Provide the [X, Y] coordinate of the cell's center where the given text is located.  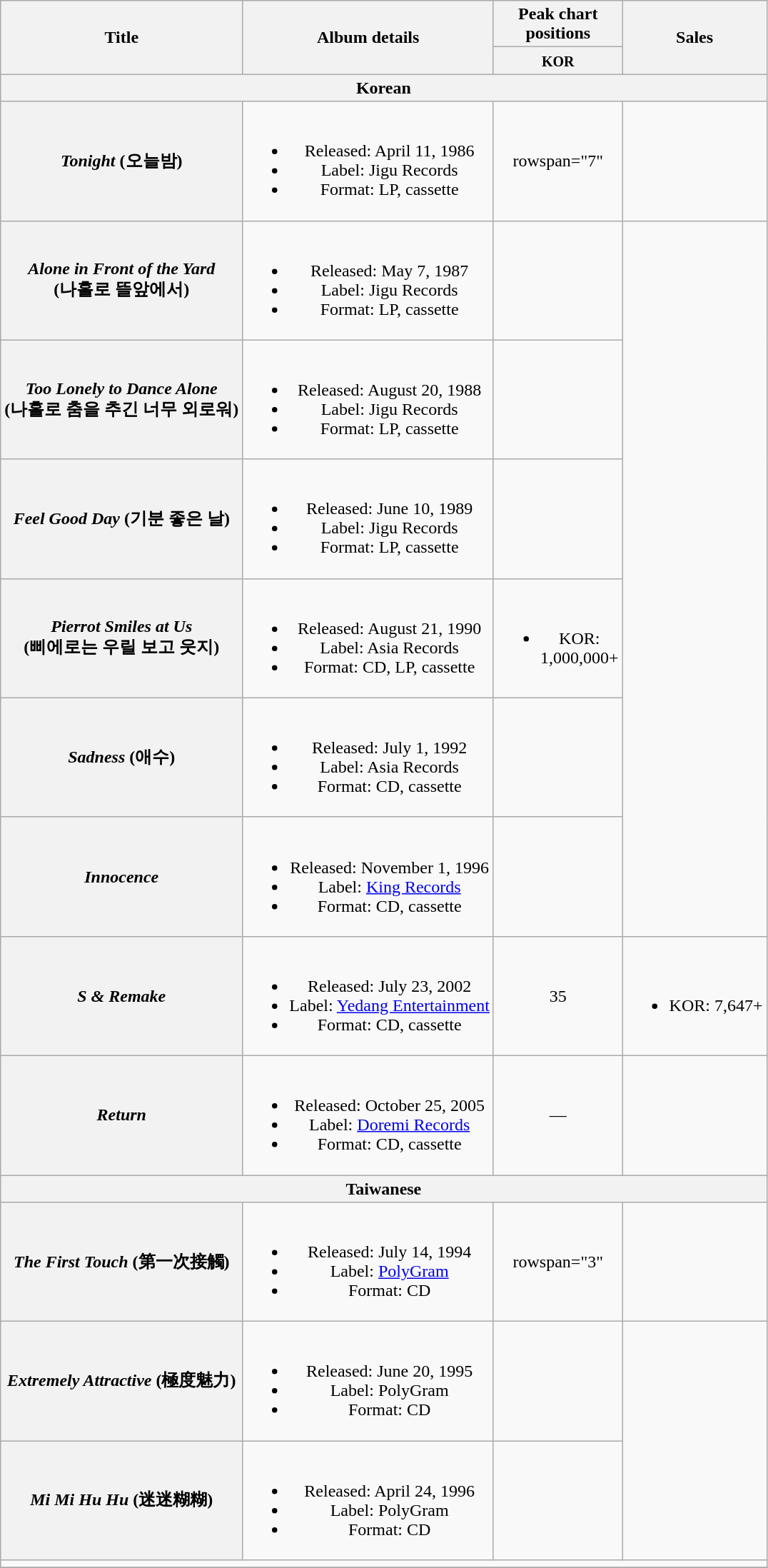
Extremely Attractive (極度魅力) [121, 1381]
Innocence [121, 877]
35 [558, 995]
Mi Mi Hu Hu (迷迷糊糊) [121, 1501]
rowspan="7" [558, 161]
Released: April 11, 1986Label: Jigu RecordsFormat: LP, cassette [368, 161]
Feel Good Day (기분 좋은 날) [121, 518]
Released: July 23, 2002Label: Yedang EntertainmentFormat: CD, cassette [368, 995]
KOR: 7,647+ [694, 995]
Tonight (오늘밤) [121, 161]
Released: November 1, 1996Label: King RecordsFormat: CD, cassette [368, 877]
Korean [384, 88]
Title [121, 37]
Released: July 14, 1994Label: PolyGramFormat: CD [368, 1262]
Released: August 20, 1988Label: Jigu RecordsFormat: LP, cassette [368, 400]
Pierrot Smiles at Us(삐에로는 우릴 보고 웃지) [121, 638]
The First Touch (第一次接觸) [121, 1262]
Released: April 24, 1996Label: PolyGramFormat: CD [368, 1501]
Taiwanese [384, 1189]
Too Lonely to Dance Alone(나홀로 춤을 추긴 너무 외로워) [121, 400]
Released: July 1, 1992Label: Asia RecordsFormat: CD, cassette [368, 757]
Return [121, 1115]
Sales [694, 37]
S & Remake [121, 995]
— [558, 1115]
KOR: 1,000,000+ [558, 638]
Released: August 21, 1990Label: Asia RecordsFormat: CD, LP, cassette [368, 638]
Album details [368, 37]
Released: May 7, 1987Label: Jigu RecordsFormat: LP, cassette [368, 280]
Released: June 10, 1989Label: Jigu RecordsFormat: LP, cassette [368, 518]
Released: October 25, 2005Label: Doremi RecordsFormat: CD, cassette [368, 1115]
Peak chart positions [558, 24]
Sadness (애수) [121, 757]
KOR [558, 61]
Alone in Front of the Yard(나홀로 뜰앞에서) [121, 280]
Released: June 20, 1995Label: PolyGramFormat: CD [368, 1381]
rowspan="3" [558, 1262]
